Pinpoint the cell where the given text exists, returning its [x, y] midpoint coordinate. 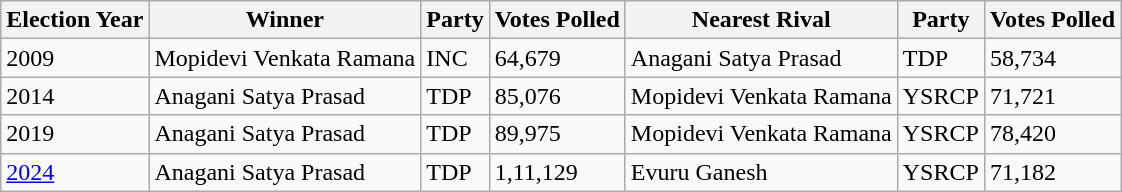
Election Year [75, 20]
58,734 [1052, 58]
2014 [75, 96]
Winner [285, 20]
71,721 [1052, 96]
2024 [75, 172]
Evuru Ganesh [761, 172]
Nearest Rival [761, 20]
71,182 [1052, 172]
2019 [75, 134]
1,11,129 [557, 172]
85,076 [557, 96]
2009 [75, 58]
64,679 [557, 58]
INC [455, 58]
89,975 [557, 134]
78,420 [1052, 134]
